Find where the given text appears and provide that cell's center as [x, y] coordinate. 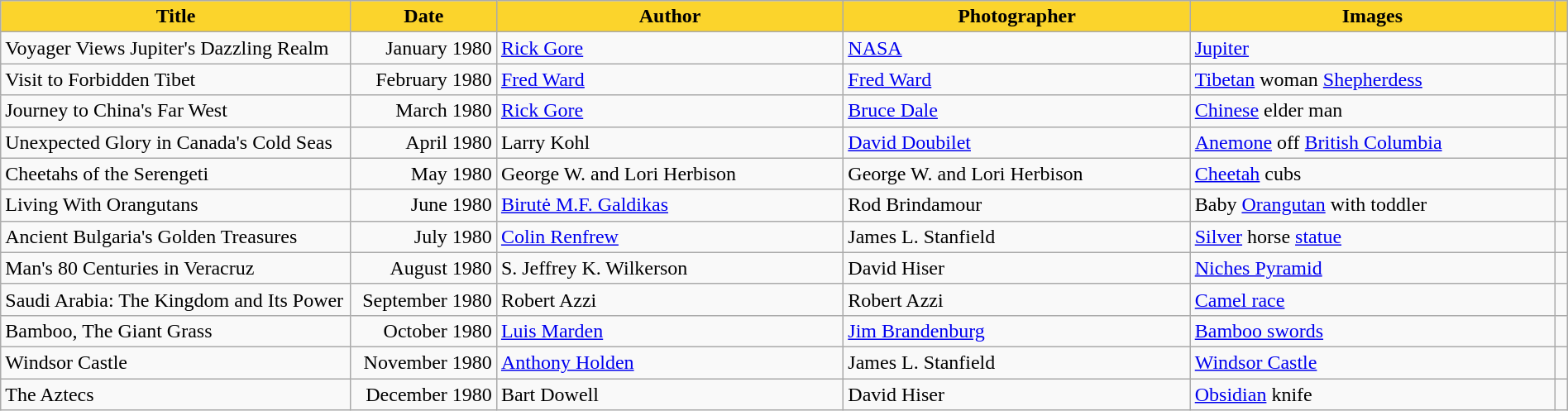
Bruce Dale [1017, 111]
Images [1372, 17]
Cheetah cubs [1372, 174]
May 1980 [423, 174]
The Aztecs [176, 394]
February 1980 [423, 79]
Niches Pyramid [1372, 268]
Title [176, 17]
Living With Orangutans [176, 205]
March 1980 [423, 111]
Jupiter [1372, 48]
S. Jeffrey K. Wilkerson [670, 268]
Obsidian knife [1372, 394]
Author [670, 17]
Visit to Forbidden Tibet [176, 79]
NASA [1017, 48]
Tibetan woman Shepherdess [1372, 79]
September 1980 [423, 299]
Luis Marden [670, 331]
June 1980 [423, 205]
Photographer [1017, 17]
Unexpected Glory in Canada's Cold Seas [176, 142]
Chinese elder man [1372, 111]
October 1980 [423, 331]
Birutė M.F. Galdikas [670, 205]
August 1980 [423, 268]
Anemone off British Columbia [1372, 142]
Date [423, 17]
December 1980 [423, 394]
January 1980 [423, 48]
Cheetahs of the Serengeti [176, 174]
Colin Renfrew [670, 237]
Voyager Views Jupiter's Dazzling Realm [176, 48]
Journey to China's Far West [176, 111]
Baby Orangutan with toddler [1372, 205]
Camel race [1372, 299]
Bamboo, The Giant Grass [176, 331]
July 1980 [423, 237]
Rod Brindamour [1017, 205]
Larry Kohl [670, 142]
Man's 80 Centuries in Veracruz [176, 268]
Bart Dowell [670, 394]
Anthony Holden [670, 362]
Silver horse statue [1372, 237]
November 1980 [423, 362]
April 1980 [423, 142]
Saudi Arabia: The Kingdom and Its Power [176, 299]
Bamboo swords [1372, 331]
Jim Brandenburg [1017, 331]
David Doubilet [1017, 142]
Ancient Bulgaria's Golden Treasures [176, 237]
